Determine the [X, Y] coordinate at the center of the cell enclosing the given text.  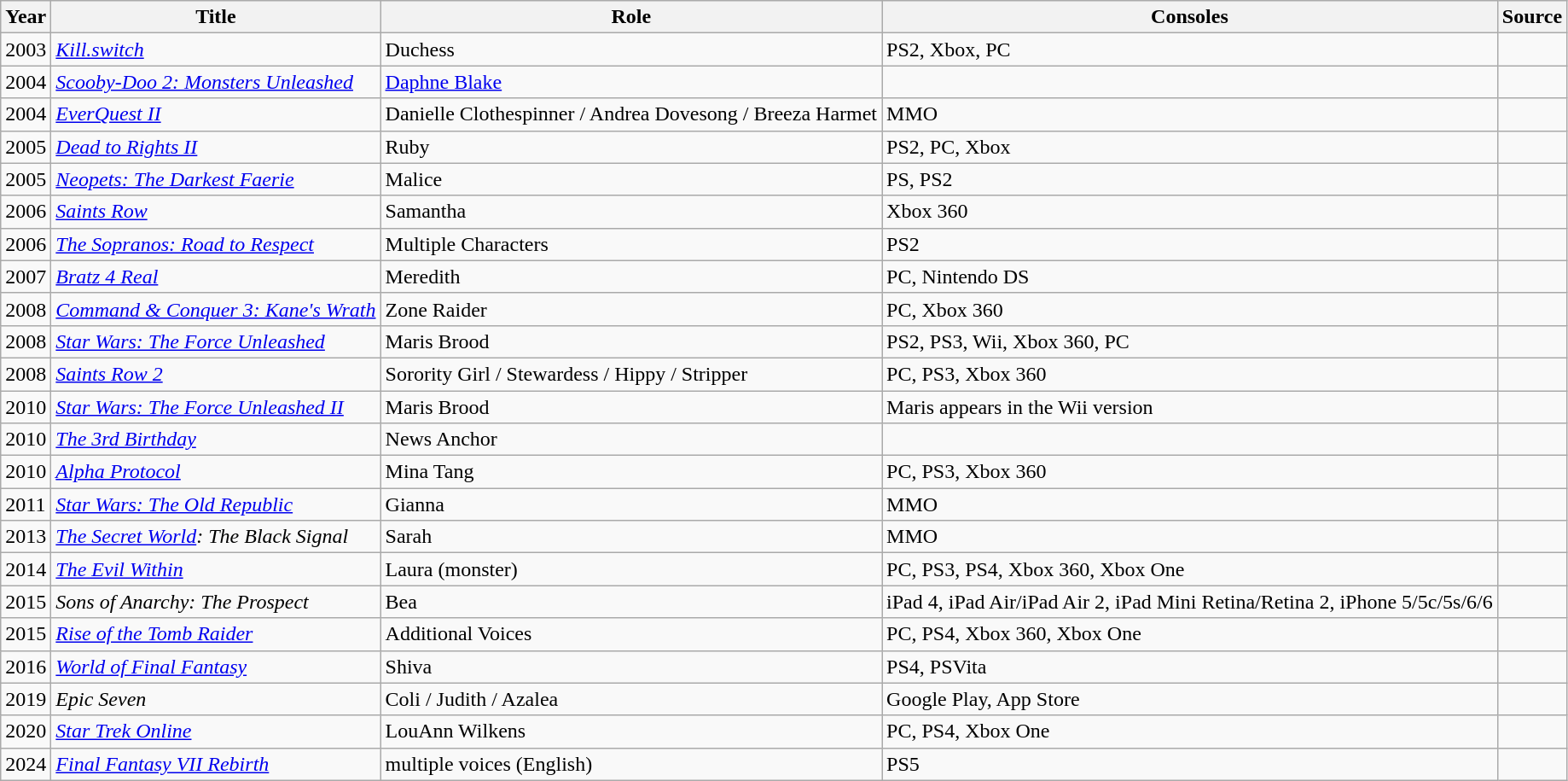
Final Fantasy VII Rebirth [216, 764]
Command & Conquer 3: Kane's Wrath [216, 309]
PC, PS4, Xbox One [1190, 731]
iPad 4, iPad Air/iPad Air 2, iPad Mini Retina/Retina 2, iPhone 5/5c/5s/6/6 [1190, 602]
Bea [631, 602]
Meredith [631, 277]
Star Trek Online [216, 731]
LouAnn Wilkens [631, 731]
Ruby [631, 147]
2024 [26, 764]
Samantha [631, 212]
Rise of the Tomb Raider [216, 634]
Daphne Blake [631, 82]
PC, PS4, Xbox 360, Xbox One [1190, 634]
Year [26, 17]
2019 [26, 699]
Sons of Anarchy: The Prospect [216, 602]
Star Wars: The Old Republic [216, 504]
Consoles [1190, 17]
Sarah [631, 537]
Zone Raider [631, 309]
Google Play, App Store [1190, 699]
2003 [26, 50]
PC, PS3, PS4, Xbox 360, Xbox One [1190, 569]
Laura (monster) [631, 569]
Epic Seven [216, 699]
Alpha Protocol [216, 472]
Role [631, 17]
The Evil Within [216, 569]
2020 [26, 731]
multiple voices (English) [631, 764]
Danielle Clothespinner / Andrea Dovesong / Breeza Harmet [631, 114]
The Sopranos: Road to Respect [216, 244]
2007 [26, 277]
The 3rd Birthday [216, 440]
Coli / Judith / Azalea [631, 699]
EverQuest II [216, 114]
PS2, Xbox, PC [1190, 50]
Multiple Characters [631, 244]
The Secret World: The Black Signal [216, 537]
Maris appears in the Wii version [1190, 407]
2013 [26, 537]
Sorority Girl / Stewardess / Hippy / Stripper [631, 374]
PS4, PSVita [1190, 667]
Additional Voices [631, 634]
Star Wars: The Force Unleashed II [216, 407]
Source [1532, 17]
Star Wars: The Force Unleashed [216, 341]
World of Final Fantasy [216, 667]
PC, Xbox 360 [1190, 309]
Title [216, 17]
2011 [26, 504]
Scooby-Doo 2: Monsters Unleashed [216, 82]
Duchess [631, 50]
PS2, PS3, Wii, Xbox 360, PC [1190, 341]
PC, Nintendo DS [1190, 277]
Shiva [631, 667]
Kill.switch [216, 50]
Gianna [631, 504]
Xbox 360 [1190, 212]
PS5 [1190, 764]
2016 [26, 667]
News Anchor [631, 440]
Malice [631, 179]
2014 [26, 569]
Bratz 4 Real [216, 277]
Saints Row [216, 212]
PS, PS2 [1190, 179]
PS2, PC, Xbox [1190, 147]
Dead to Rights II [216, 147]
Neopets: The Darkest Faerie [216, 179]
Mina Tang [631, 472]
PS2 [1190, 244]
Saints Row 2 [216, 374]
